Scan for the cell matching the given text and deliver its [X, Y] coordinate at center. 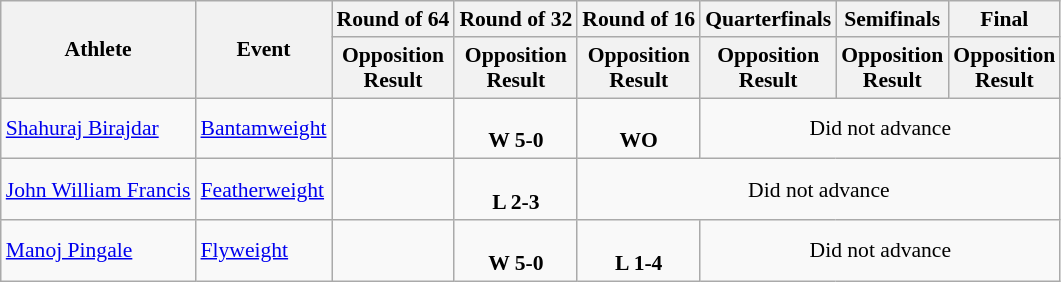
L 2-3 [516, 190]
Final [1004, 19]
Event [263, 50]
Flyweight [263, 250]
Round of 32 [516, 19]
Round of 64 [394, 19]
Shahuraj Birajdar [98, 128]
Featherweight [263, 190]
Round of 16 [638, 19]
Bantamweight [263, 128]
Athlete [98, 50]
John William Francis [98, 190]
Semifinals [892, 19]
Quarterfinals [768, 19]
Manoj Pingale [98, 250]
L 1-4 [638, 250]
WO [638, 128]
